Provide the (X, Y) coordinate of the cell's center where the given text is located.  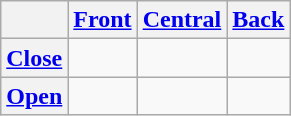
Front (102, 20)
Open (34, 96)
Back (258, 20)
Close (34, 58)
Central (182, 20)
